From the cell containing the given text, extract its center point as [x, y] coordinate. 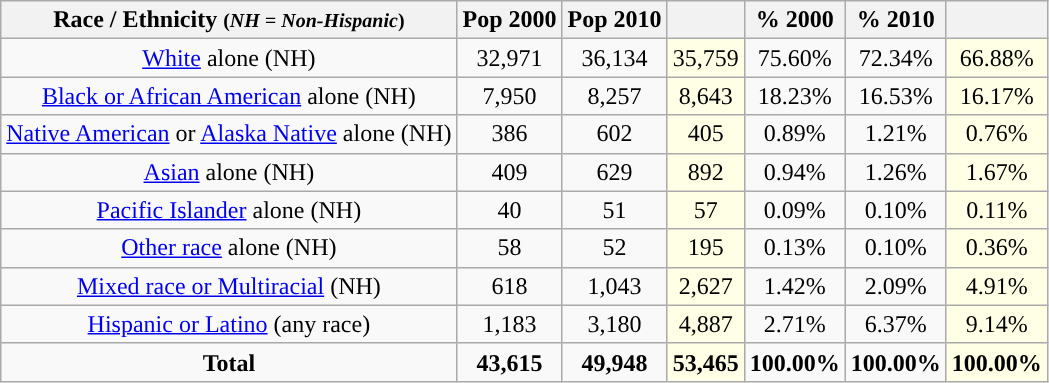
43,615 [510, 362]
16.53% [896, 96]
602 [614, 134]
White alone (NH) [229, 58]
9.14% [996, 324]
40 [510, 210]
Native American or Alaska Native alone (NH) [229, 134]
618 [510, 286]
16.17% [996, 96]
53,465 [706, 362]
629 [614, 172]
% 2010 [896, 20]
72.34% [896, 58]
0.76% [996, 134]
% 2000 [794, 20]
32,971 [510, 58]
4,887 [706, 324]
Asian alone (NH) [229, 172]
892 [706, 172]
Race / Ethnicity (NH = Non-Hispanic) [229, 20]
Mixed race or Multiracial (NH) [229, 286]
66.88% [996, 58]
2.09% [896, 286]
49,948 [614, 362]
Hispanic or Latino (any race) [229, 324]
75.60% [794, 58]
1.26% [896, 172]
51 [614, 210]
2,627 [706, 286]
195 [706, 248]
Other race alone (NH) [229, 248]
409 [510, 172]
6.37% [896, 324]
386 [510, 134]
58 [510, 248]
7,950 [510, 96]
1,183 [510, 324]
18.23% [794, 96]
1.21% [896, 134]
52 [614, 248]
36,134 [614, 58]
Pop 2010 [614, 20]
0.94% [794, 172]
1.42% [794, 286]
4.91% [996, 286]
Pop 2000 [510, 20]
0.09% [794, 210]
Total [229, 362]
0.36% [996, 248]
1.67% [996, 172]
0.11% [996, 210]
3,180 [614, 324]
1,043 [614, 286]
35,759 [706, 58]
Black or African American alone (NH) [229, 96]
8,257 [614, 96]
2.71% [794, 324]
Pacific Islander alone (NH) [229, 210]
0.89% [794, 134]
405 [706, 134]
8,643 [706, 96]
0.13% [794, 248]
57 [706, 210]
